For the text-containing cell, return its midpoint in (x, y) coordinate format. 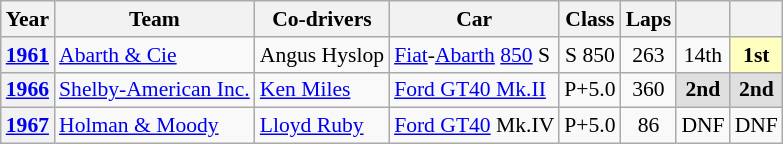
Abarth & Cie (154, 55)
Laps (649, 19)
Class (590, 19)
360 (649, 90)
14th (702, 55)
86 (649, 126)
1st (756, 55)
Co-drivers (322, 19)
S 850 (590, 55)
Angus Hyslop (322, 55)
Year (28, 19)
263 (649, 55)
Team (154, 19)
1961 (28, 55)
1967 (28, 126)
Car (474, 19)
Lloyd Ruby (322, 126)
Fiat-Abarth 850 S (474, 55)
1966 (28, 90)
Ford GT40 Mk.IV (474, 126)
Ken Miles (322, 90)
Shelby-American Inc. (154, 90)
Ford GT40 Mk.II (474, 90)
Holman & Moody (154, 126)
